Detect which cell encompasses the target text, then output its (x, y) center coordinate. 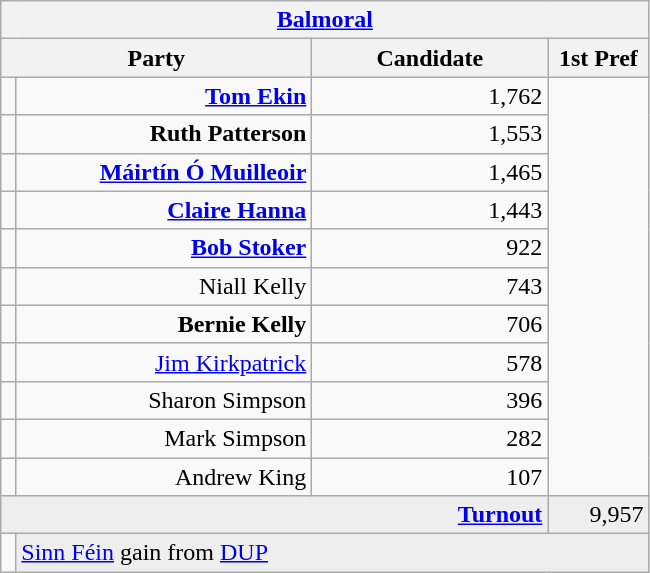
Tom Ekin (164, 96)
1,465 (430, 172)
Mark Simpson (164, 438)
9,957 (598, 515)
Candidate (430, 58)
1,553 (430, 134)
Bernie Kelly (164, 324)
Sharon Simpson (164, 400)
Claire Hanna (164, 210)
Ruth Patterson (164, 134)
Niall Kelly (164, 286)
107 (430, 477)
Máirtín Ó Muilleoir (164, 172)
Sinn Féin gain from DUP (332, 553)
Party (156, 58)
Balmoral (325, 20)
Turnout (274, 515)
922 (430, 248)
Jim Kirkpatrick (164, 362)
1,762 (430, 96)
1st Pref (598, 58)
396 (430, 400)
743 (430, 286)
706 (430, 324)
578 (430, 362)
Andrew King (164, 477)
1,443 (430, 210)
Bob Stoker (164, 248)
282 (430, 438)
